Identify which cell holds the provided text, then report its [x, y] central coordinate. 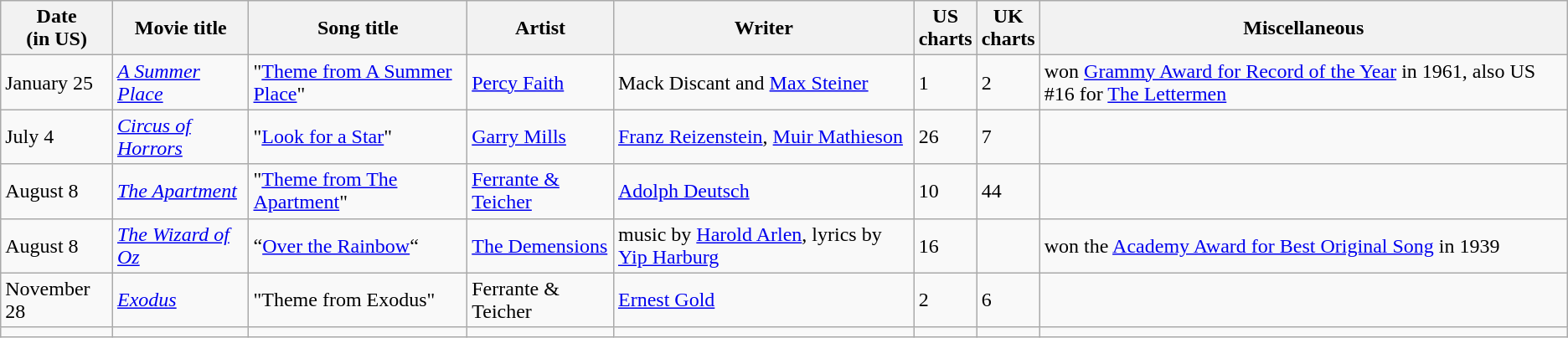
1 [945, 82]
Franz Reizenstein, Muir Mathieson [764, 137]
The Wizard of Oz [180, 246]
won the Academy Award for Best Original Song in 1939 [1303, 246]
10 [945, 191]
26 [945, 137]
The Demensions [541, 246]
"Theme from Exodus" [358, 300]
Movie title [180, 28]
US charts [945, 28]
Artist [541, 28]
July 4 [57, 137]
Percy Faith [541, 82]
Adolph Deutsch [764, 191]
Miscellaneous [1303, 28]
Exodus [180, 300]
7 [1008, 137]
January 25 [57, 82]
Circus of Horrors [180, 137]
Writer [764, 28]
6 [1008, 300]
"Theme from The Apartment" [358, 191]
Date(in US) [57, 28]
Song title [358, 28]
November 28 [57, 300]
Garry Mills [541, 137]
Ernest Gold [764, 300]
16 [945, 246]
won Grammy Award for Record of the Year in 1961, also US #16 for The Lettermen [1303, 82]
Mack Discant and Max Steiner [764, 82]
“Over the Rainbow“ [358, 246]
"Theme from A Summer Place" [358, 82]
music by Harold Arlen, lyrics by Yip Harburg [764, 246]
44 [1008, 191]
UKcharts [1008, 28]
"Look for a Star" [358, 137]
The Apartment [180, 191]
A Summer Place [180, 82]
